For the text-containing cell, return its midpoint in (X, Y) coordinate format. 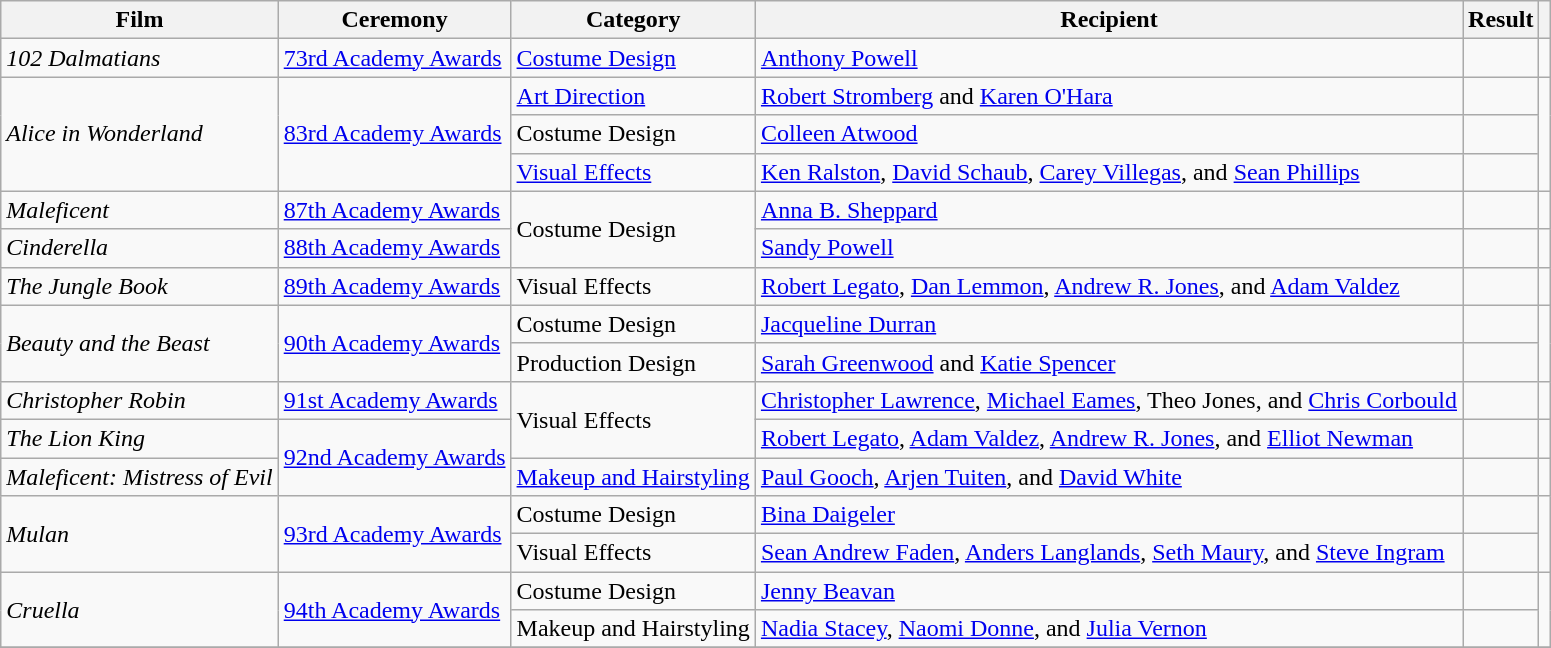
Colleen Atwood (1108, 134)
Category (633, 20)
102 Dalmatians (140, 58)
Bina Daigeler (1108, 515)
Anthony Powell (1108, 58)
Jacqueline Durran (1108, 324)
Robert Stromberg and Karen O'Hara (1108, 96)
Maleficent: Mistress of Evil (140, 477)
Alice in Wonderland (140, 134)
Cruella (140, 610)
Ceremony (394, 20)
89th Academy Awards (394, 286)
90th Academy Awards (394, 343)
94th Academy Awards (394, 610)
Production Design (633, 362)
Ken Ralston, David Schaub, Carey Villegas, and Sean Phillips (1108, 172)
73rd Academy Awards (394, 58)
83rd Academy Awards (394, 134)
Robert Legato, Adam Valdez, Andrew R. Jones, and Elliot Newman (1108, 438)
Art Direction (633, 96)
Film (140, 20)
Sarah Greenwood and Katie Spencer (1108, 362)
The Jungle Book (140, 286)
Sean Andrew Faden, Anders Langlands, Seth Maury, and Steve Ingram (1108, 553)
Sandy Powell (1108, 248)
87th Academy Awards (394, 210)
Cinderella (140, 248)
Anna B. Sheppard (1108, 210)
Recipient (1108, 20)
Maleficent (140, 210)
Christopher Lawrence, Michael Eames, Theo Jones, and Chris Corbould (1108, 400)
Robert Legato, Dan Lemmon, Andrew R. Jones, and Adam Valdez (1108, 286)
Nadia Stacey, Naomi Donne, and Julia Vernon (1108, 629)
Christopher Robin (140, 400)
Mulan (140, 534)
Paul Gooch, Arjen Tuiten, and David White (1108, 477)
Beauty and the Beast (140, 343)
93rd Academy Awards (394, 534)
Jenny Beavan (1108, 591)
The Lion King (140, 438)
92nd Academy Awards (394, 457)
91st Academy Awards (394, 400)
88th Academy Awards (394, 248)
Result (1501, 20)
